Extract the (x, y) coordinate from the center of the cell holding the provided text.  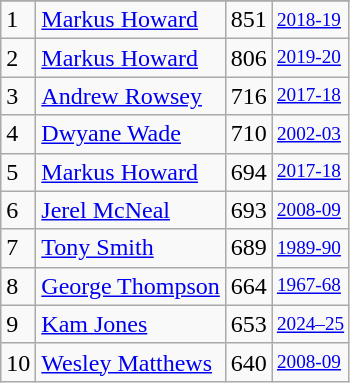
Wesley Matthews (130, 362)
10 (18, 362)
Andrew Rowsey (130, 96)
851 (248, 20)
3 (18, 96)
1989-90 (310, 248)
6 (18, 210)
George Thompson (130, 286)
2024–25 (310, 324)
640 (248, 362)
1967-68 (310, 286)
2018-19 (310, 20)
694 (248, 172)
710 (248, 134)
2 (18, 58)
693 (248, 210)
Tony Smith (130, 248)
7 (18, 248)
664 (248, 286)
806 (248, 58)
Kam Jones (130, 324)
Dwyane Wade (130, 134)
716 (248, 96)
689 (248, 248)
2019-20 (310, 58)
1 (18, 20)
Jerel McNeal (130, 210)
9 (18, 324)
8 (18, 286)
5 (18, 172)
653 (248, 324)
4 (18, 134)
2002-03 (310, 134)
